Identify which cell holds the provided text, then report its [X, Y] central coordinate. 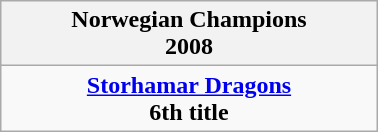
Storhamar Dragons6th title [189, 98]
Norwegian Champions2008 [189, 34]
